Search for the cell housing the specified text and yield its (x, y) center coordinate. 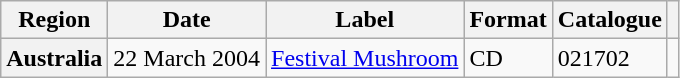
22 March 2004 (187, 58)
021702 (610, 58)
Date (187, 20)
Australia (54, 58)
CD (508, 58)
Format (508, 20)
Catalogue (610, 20)
Label (365, 20)
Region (54, 20)
Festival Mushroom (365, 58)
